Return (x, y) of the center of cell containing provided text 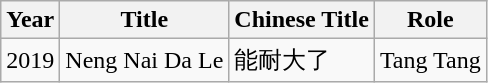
Title (144, 20)
能耐大了 (302, 60)
2019 (30, 60)
Tang Tang (430, 60)
Neng Nai Da Le (144, 60)
Role (430, 20)
Year (30, 20)
Chinese Title (302, 20)
